From the cell containing the given text, extract its center point as (X, Y) coordinate. 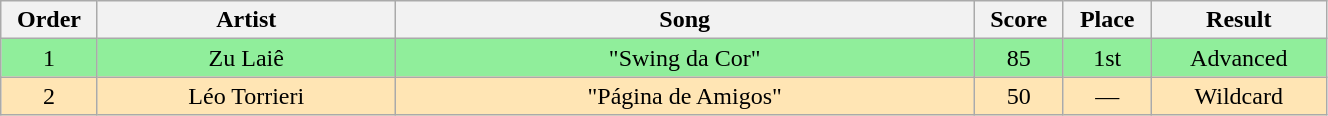
Song (684, 20)
Léo Torrieri (246, 96)
"Página de Amigos" (684, 96)
1 (49, 58)
1st (1107, 58)
50 (1018, 96)
Place (1107, 20)
Wildcard (1238, 96)
— (1107, 96)
Order (49, 20)
Result (1238, 20)
85 (1018, 58)
Zu Laiê (246, 58)
"Swing da Cor" (684, 58)
Advanced (1238, 58)
Score (1018, 20)
2 (49, 96)
Artist (246, 20)
